Return the [x, y] coordinate for the center point of the cell that contains the specified text.  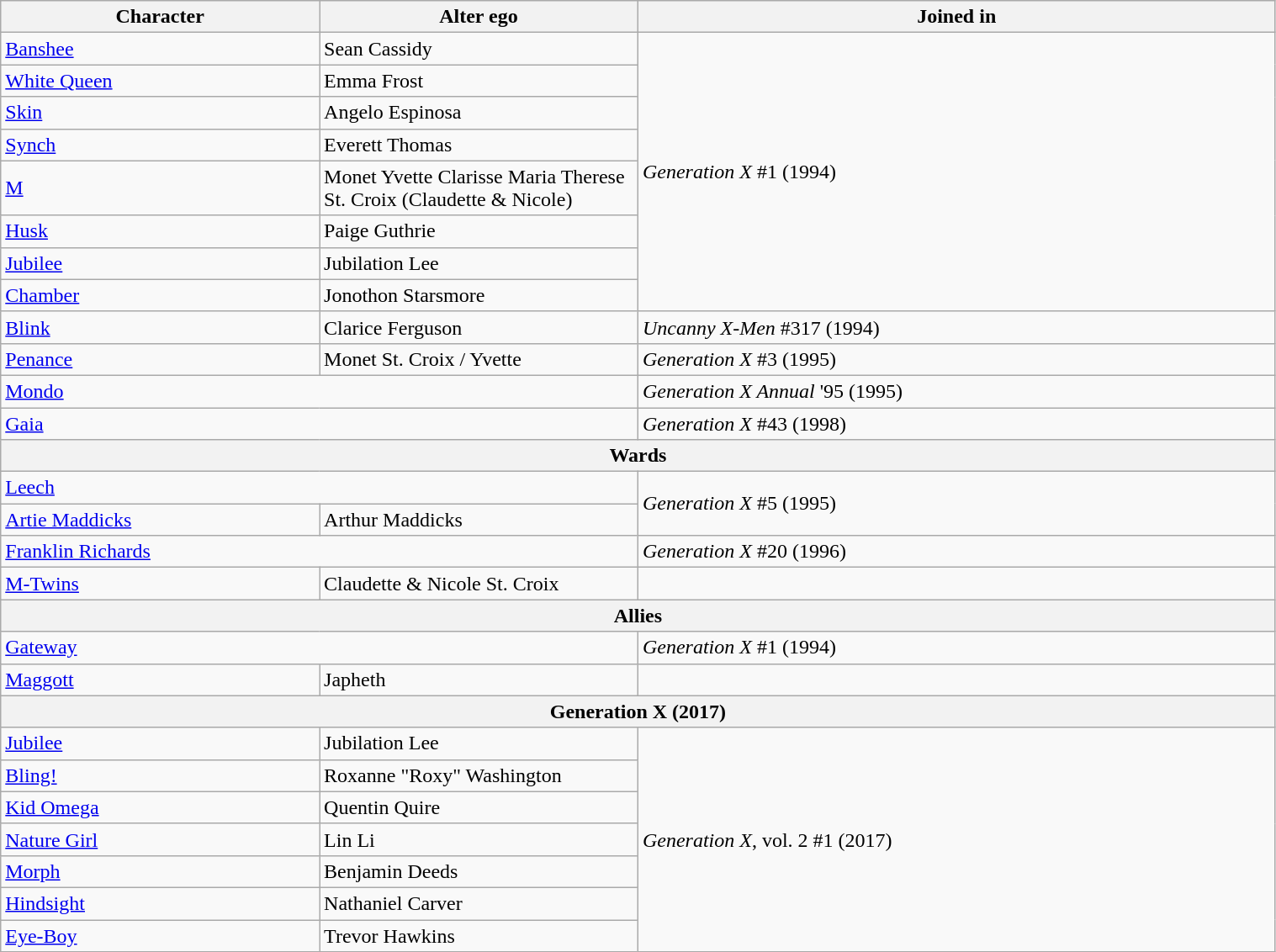
Monet St. Croix / Yvette [479, 359]
Maggott [160, 680]
Generation X #43 (1998) [956, 423]
Morph [160, 871]
Nathaniel Carver [479, 903]
Generation X #3 (1995) [956, 359]
Penance [160, 359]
Allies [638, 616]
Joined in [956, 17]
Gaia [320, 423]
M-Twins [160, 584]
Angelo Espinosa [479, 113]
Generation X Annual '95 (1995) [956, 391]
Skin [160, 113]
Trevor Hawkins [479, 936]
Generation X (2017) [638, 711]
White Queen [160, 81]
Jonothon Starsmore [479, 295]
Roxanne "Roxy" Washington [479, 775]
Sean Cassidy [479, 49]
Generation X, vol. 2 #1 (2017) [956, 839]
Gateway [320, 648]
Alter ego [479, 17]
Kid Omega [160, 807]
Generation X #5 (1995) [956, 504]
Artie Maddicks [160, 520]
Nature Girl [160, 839]
Franklin Richards [320, 552]
M [160, 188]
Japheth [479, 680]
Leech [320, 488]
Mondo [320, 391]
Bling! [160, 775]
Quentin Quire [479, 807]
Character [160, 17]
Paige Guthrie [479, 231]
Lin Li [479, 839]
Wards [638, 456]
Claudette & Nicole St. Croix [479, 584]
Blink [160, 327]
Monet Yvette Clarisse Maria Therese St. Croix (Claudette & Nicole) [479, 188]
Banshee [160, 49]
Husk [160, 231]
Synch [160, 145]
Generation X #20 (1996) [956, 552]
Everett Thomas [479, 145]
Hindsight [160, 903]
Arthur Maddicks [479, 520]
Chamber [160, 295]
Benjamin Deeds [479, 871]
Uncanny X-Men #317 (1994) [956, 327]
Emma Frost [479, 81]
Eye-Boy [160, 936]
Clarice Ferguson [479, 327]
